Pinpoint the cell where the given text exists, returning its (X, Y) midpoint coordinate. 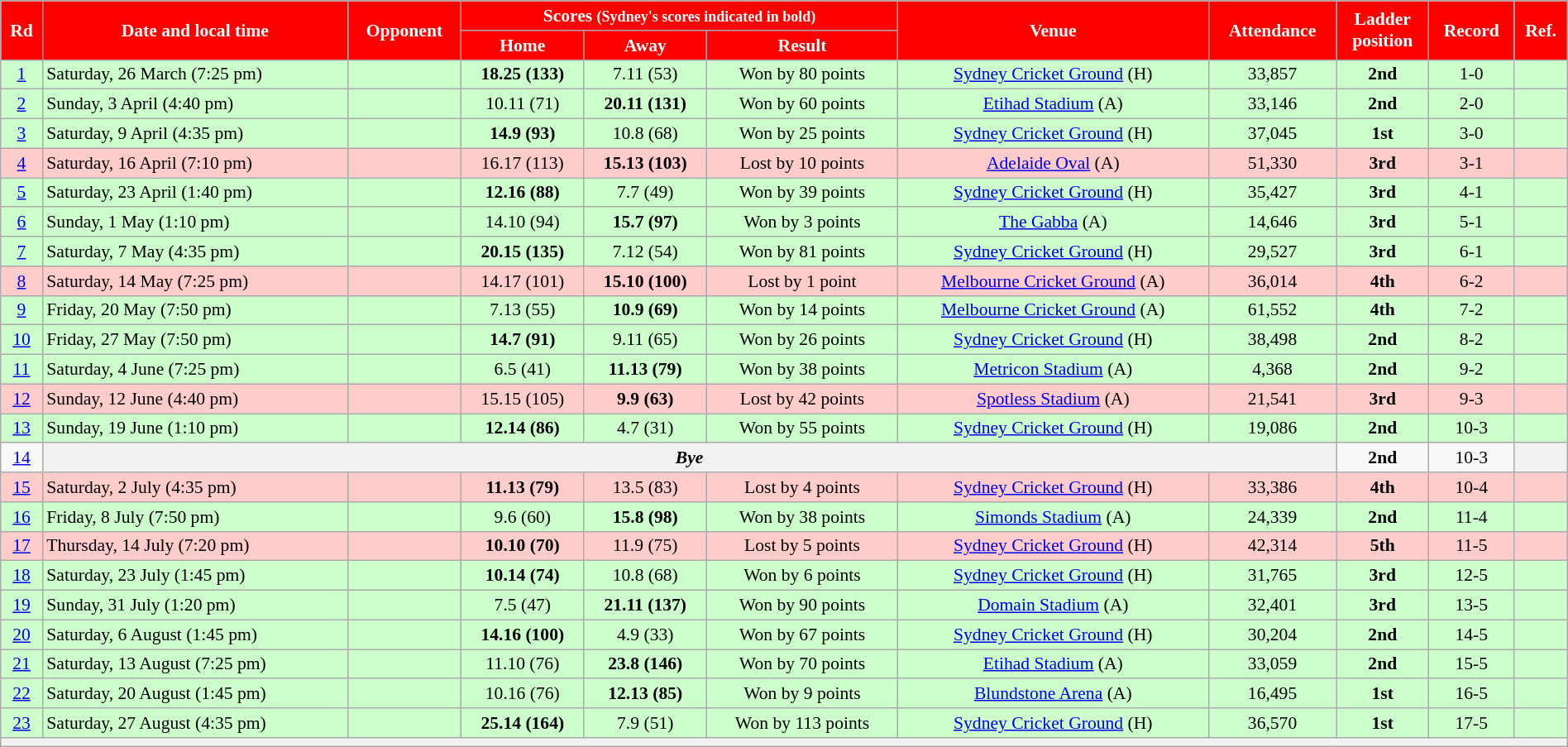
10 (22, 340)
14 (22, 458)
33,386 (1272, 487)
13-5 (1472, 606)
5th (1383, 546)
4,368 (1272, 370)
3 (22, 134)
11 (22, 370)
Won by 90 points (802, 606)
9.11 (65) (645, 340)
Domain Stadium (A) (1053, 606)
21,541 (1272, 399)
15.8 (98) (645, 517)
42,314 (1272, 546)
16,495 (1272, 694)
3-0 (1472, 134)
Saturday, 20 August (1:45 pm) (195, 694)
Saturday, 4 June (7:25 pm) (195, 370)
Date and local time (195, 30)
14.16 (100) (523, 634)
Sunday, 12 June (4:40 pm) (195, 399)
Bye (690, 458)
10.14 (74) (523, 576)
20.11 (131) (645, 104)
18.25 (133) (523, 74)
15.15 (105) (523, 399)
Sunday, 19 June (1:10 pm) (195, 429)
Won by 60 points (802, 104)
12.14 (86) (523, 429)
61,552 (1272, 310)
36,014 (1272, 281)
30,204 (1272, 634)
1-0 (1472, 74)
9-2 (1472, 370)
35,427 (1272, 193)
10.11 (71) (523, 104)
6-1 (1472, 251)
7.9 (51) (645, 723)
4 (22, 163)
Attendance (1272, 30)
17-5 (1472, 723)
Saturday, 13 August (7:25 pm) (195, 664)
9.9 (63) (645, 399)
8 (22, 281)
21 (22, 664)
33,857 (1272, 74)
3-1 (1472, 163)
11.10 (76) (523, 664)
16-5 (1472, 694)
5 (22, 193)
Thursday, 14 July (7:20 pm) (195, 546)
31,765 (1272, 576)
20.15 (135) (523, 251)
12.16 (88) (523, 193)
Saturday, 23 July (1:45 pm) (195, 576)
Saturday, 23 April (1:40 pm) (195, 193)
17 (22, 546)
14.10 (94) (523, 223)
The Gabba (A) (1053, 223)
Blundstone Arena (A) (1053, 694)
Simonds Stadium (A) (1053, 517)
Lost by 4 points (802, 487)
4.7 (31) (645, 429)
20 (22, 634)
51,330 (1272, 163)
Metricon Stadium (A) (1053, 370)
Won by 113 points (802, 723)
Home (523, 45)
7.11 (53) (645, 74)
8-2 (1472, 340)
1 (22, 74)
4-1 (1472, 193)
25.14 (164) (523, 723)
7-2 (1472, 310)
23 (22, 723)
10.9 (69) (645, 310)
19 (22, 606)
Won by 14 points (802, 310)
Opponent (404, 30)
6.5 (41) (523, 370)
Ladderposition (1383, 30)
14.9 (93) (523, 134)
Rd (22, 30)
Lost by 10 points (802, 163)
Won by 55 points (802, 429)
Won by 80 points (802, 74)
16 (22, 517)
12.13 (85) (645, 694)
Won by 81 points (802, 251)
10-4 (1472, 487)
7.5 (47) (523, 606)
36,570 (1272, 723)
14-5 (1472, 634)
12 (22, 399)
7 (22, 251)
10.10 (70) (523, 546)
14,646 (1272, 223)
Won by 9 points (802, 694)
Won by 67 points (802, 634)
21.11 (137) (645, 606)
Won by 3 points (802, 223)
Result (802, 45)
Saturday, 7 May (4:35 pm) (195, 251)
Sunday, 1 May (1:10 pm) (195, 223)
29,527 (1272, 251)
Record (1472, 30)
18 (22, 576)
15.7 (97) (645, 223)
11.9 (75) (645, 546)
19,086 (1272, 429)
24,339 (1272, 517)
22 (22, 694)
15 (22, 487)
7.13 (55) (523, 310)
2 (22, 104)
Won by 26 points (802, 340)
7.7 (49) (645, 193)
Friday, 20 May (7:50 pm) (195, 310)
Saturday, 2 July (4:35 pm) (195, 487)
14.7 (91) (523, 340)
Ref. (1541, 30)
5-1 (1472, 223)
Adelaide Oval (A) (1053, 163)
10.16 (76) (523, 694)
33,059 (1272, 664)
Away (645, 45)
9 (22, 310)
Won by 39 points (802, 193)
9.6 (60) (523, 517)
6 (22, 223)
33,146 (1272, 104)
Won by 70 points (802, 664)
11-4 (1472, 517)
14.17 (101) (523, 281)
Saturday, 26 March (7:25 pm) (195, 74)
9-3 (1472, 399)
15.10 (100) (645, 281)
Lost by 42 points (802, 399)
Saturday, 14 May (7:25 pm) (195, 281)
7.12 (54) (645, 251)
Sunday, 3 April (4:40 pm) (195, 104)
13 (22, 429)
4.9 (33) (645, 634)
15-5 (1472, 664)
15.13 (103) (645, 163)
16.17 (113) (523, 163)
Sunday, 31 July (1:20 pm) (195, 606)
38,498 (1272, 340)
Friday, 27 May (7:50 pm) (195, 340)
Lost by 1 point (802, 281)
11-5 (1472, 546)
37,045 (1272, 134)
13.5 (83) (645, 487)
Venue (1053, 30)
2-0 (1472, 104)
12-5 (1472, 576)
Saturday, 27 August (4:35 pm) (195, 723)
Lost by 5 points (802, 546)
Won by 6 points (802, 576)
6-2 (1472, 281)
Saturday, 9 April (4:35 pm) (195, 134)
Saturday, 6 August (1:45 pm) (195, 634)
Spotless Stadium (A) (1053, 399)
Scores (Sydney's scores indicated in bold) (680, 16)
23.8 (146) (645, 664)
32,401 (1272, 606)
Friday, 8 July (7:50 pm) (195, 517)
Won by 25 points (802, 134)
Saturday, 16 April (7:10 pm) (195, 163)
